Provide the [x, y] coordinate of the cell's center where the given text is located.  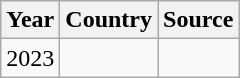
Country [109, 20]
2023 [30, 58]
Source [198, 20]
Year [30, 20]
